Locate the cell with the specified text and output its [x, y] center coordinate. 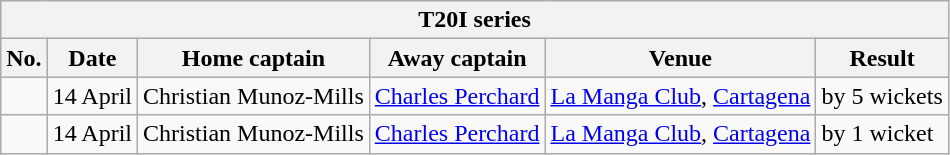
Venue [680, 58]
by 5 wickets [882, 96]
T20I series [475, 20]
Home captain [254, 58]
Result [882, 58]
Date [92, 58]
by 1 wicket [882, 134]
No. [24, 58]
Away captain [457, 58]
